Find where the given text appears and provide that cell's center as (X, Y) coordinate. 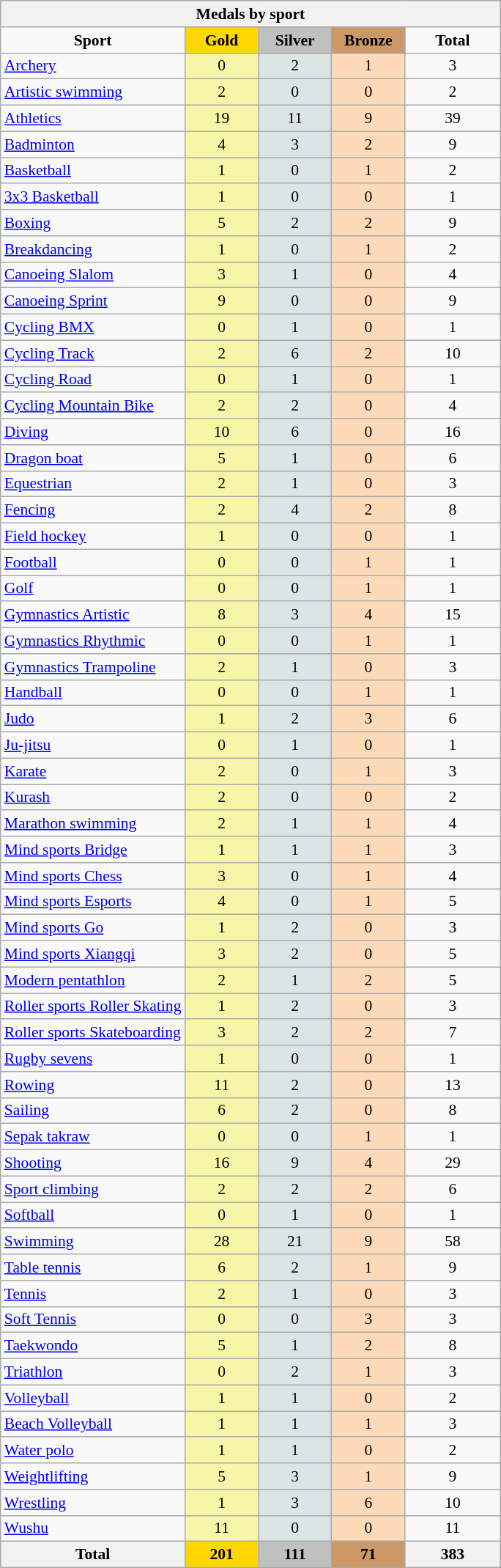
29 (453, 1163)
Equestrian (93, 484)
Dragon boat (93, 458)
Bronze (368, 40)
Ju-jitsu (93, 746)
Mind sports Bridge (93, 850)
13 (453, 1085)
39 (453, 119)
Roller sports Skateboarding (93, 1033)
Wrestling (93, 1503)
Boxing (93, 223)
Roller sports Roller Skating (93, 1006)
Taekwondo (93, 1346)
Gold (222, 40)
Karate (93, 771)
111 (295, 1555)
Golf (93, 589)
Judo (93, 719)
Football (93, 562)
Sailing (93, 1111)
Modern pentathlon (93, 980)
Handball (93, 693)
Gymnastics Trampoline (93, 667)
Canoeing Sprint (93, 301)
Table tennis (93, 1267)
Tennis (93, 1294)
201 (222, 1555)
Triathlon (93, 1372)
Artistic swimming (93, 92)
Sport climbing (93, 1189)
Basketball (93, 171)
Weightlifting (93, 1476)
Rowing (93, 1085)
15 (453, 615)
Cycling BMX (93, 328)
71 (368, 1555)
Breakdancing (93, 249)
21 (295, 1242)
383 (453, 1555)
Kurash (93, 798)
Diving (93, 432)
Cycling Track (93, 353)
Cycling Mountain Bike (93, 406)
Archery (93, 66)
Sepak takraw (93, 1137)
Gymnastics Artistic (93, 615)
7 (453, 1033)
Softball (93, 1215)
Fencing (93, 510)
19 (222, 119)
Sport (93, 40)
Shooting (93, 1163)
Canoeing Slalom (93, 275)
Silver (295, 40)
Medals by sport (250, 14)
Water polo (93, 1451)
Badminton (93, 144)
Wushu (93, 1528)
3x3 Basketball (93, 197)
Gymnastics Rhythmic (93, 641)
Mind sports Esports (93, 902)
Beach Volleyball (93, 1424)
28 (222, 1242)
Volleyball (93, 1398)
Soft Tennis (93, 1319)
Mind sports Go (93, 928)
Rugby sevens (93, 1059)
Swimming (93, 1242)
Mind sports Xiangqi (93, 954)
Cycling Road (93, 380)
58 (453, 1242)
Mind sports Chess (93, 876)
Field hockey (93, 537)
Marathon swimming (93, 824)
Athletics (93, 119)
